Detect which cell encompasses the target text, then output its [x, y] center coordinate. 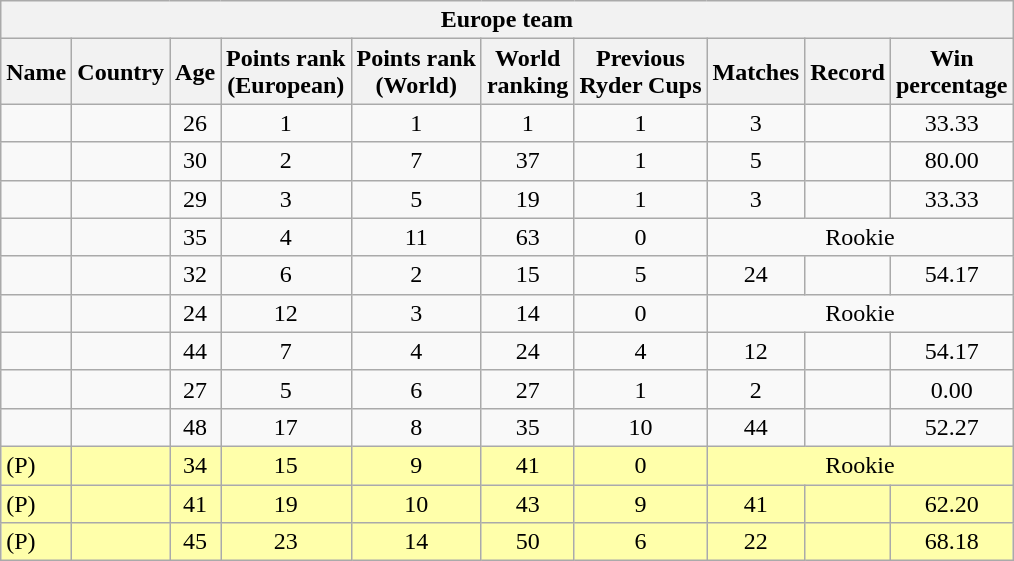
Matches [756, 72]
23 [286, 542]
Name [36, 72]
34 [196, 465]
Points rank(European) [286, 72]
62.20 [952, 503]
Winpercentage [952, 72]
29 [196, 199]
45 [196, 542]
37 [527, 161]
32 [196, 275]
22 [756, 542]
Country [121, 72]
Age [196, 72]
52.27 [952, 427]
48 [196, 427]
11 [416, 237]
80.00 [952, 161]
26 [196, 123]
Europe team [507, 20]
30 [196, 161]
68.18 [952, 542]
PreviousRyder Cups [640, 72]
Record [848, 72]
Points rank(World) [416, 72]
63 [527, 237]
8 [416, 427]
0.00 [952, 389]
17 [286, 427]
43 [527, 503]
Worldranking [527, 72]
50 [527, 542]
